Identify which cell holds the provided text, then report its (x, y) central coordinate. 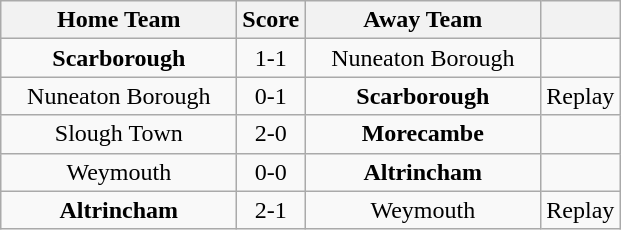
2-0 (271, 134)
Morecambe (423, 134)
0-0 (271, 172)
Away Team (423, 20)
Home Team (119, 20)
2-1 (271, 210)
0-1 (271, 96)
Score (271, 20)
Slough Town (119, 134)
1-1 (271, 58)
